Locate the cell with the specified text and output its [x, y] center coordinate. 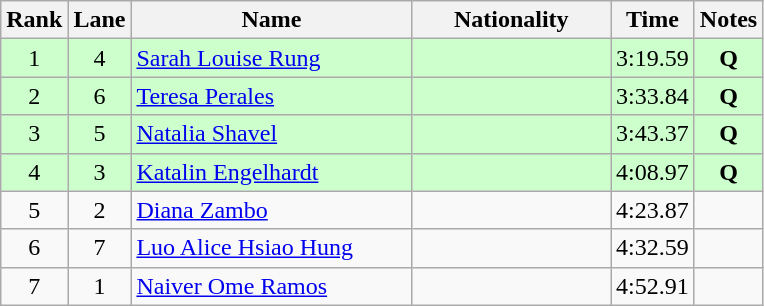
Naiver Ome Ramos [272, 286]
Diana Zambo [272, 210]
Luo Alice Hsiao Hung [272, 248]
3:33.84 [653, 96]
3:19.59 [653, 58]
4:08.97 [653, 172]
Teresa Perales [272, 96]
Natalia Shavel [272, 134]
Notes [728, 20]
3:43.37 [653, 134]
Name [272, 20]
4:23.87 [653, 210]
Time [653, 20]
Katalin Engelhardt [272, 172]
Lane [100, 20]
Rank [34, 20]
Sarah Louise Rung [272, 58]
Nationality [512, 20]
4:52.91 [653, 286]
4:32.59 [653, 248]
